Identify which cell holds the provided text, then report its [X, Y] central coordinate. 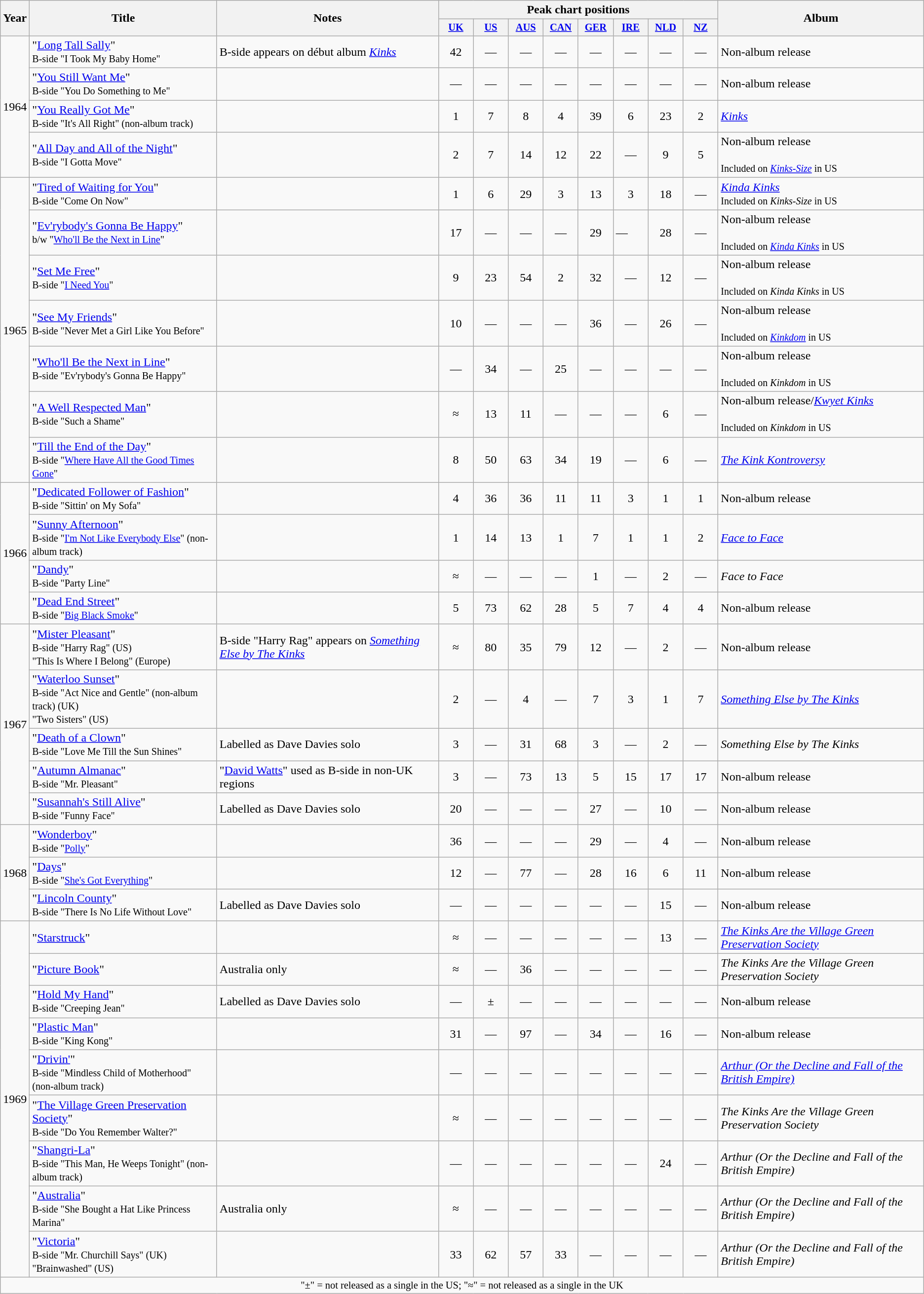
"Tired of Waiting for You"B-side "Come On Now" [123, 194]
GER [595, 28]
"Starstruck" [123, 937]
"Dedicated Follower of Fashion"B-side "Sittin' on My Sofa" [123, 499]
27 [595, 809]
"Dead End Street"B-side "Big Black Smoke" [123, 608]
"Who'll Be the Next in Line"B-side "Ev'rybody's Gonna Be Happy" [123, 369]
"All Day and All of the Night"B-side "I Gotta Move" [123, 155]
"Days"B-side "She's Got Everything" [123, 873]
"Lincoln County"B-side "There Is No Life Without Love" [123, 905]
"Dandy"B-side "Party Line" [123, 576]
50 [491, 460]
"Shangri-La"B-side "This Man, He Weeps Tonight" (non-album track) [123, 1163]
"Ev'rybody's Gonna Be Happy" b/w "Who'll Be the Next in Line" [123, 233]
± [491, 1001]
"Autumn Almanac"B-side "Mr. Pleasant" [123, 777]
"The Village Green Preservation Society"B-side "Do You Remember Walter?" [123, 1118]
"You Really Got Me"B-side "It's All Right" (non-album track) [123, 117]
77 [526, 873]
Non-album releaseIncluded on Kinks-Size in US [821, 155]
"Mister Pleasant"B-side "Harry Rag" (US)"This Is Where I Belong" (Europe) [123, 647]
1968 [15, 873]
"Long Tall Sally" B-side "I Took My Baby Home" [123, 51]
97 [526, 1034]
1969 [15, 1099]
"Set Me Free"B-side "I Need You" [123, 278]
"Australia"B-side "She Bought a Hat Like Princess Marina" [123, 1209]
"Wonderboy"B-side "Polly" [123, 841]
20 [456, 809]
UK [456, 28]
"Hold My Hand"B-side "Creeping Jean" [123, 1001]
"Plastic Man"B-side "King Kong" [123, 1034]
B-side "Harry Rag" appears on Something Else by The Kinks [328, 647]
80 [491, 647]
"Picture Book" [123, 970]
NZ [701, 28]
22 [595, 155]
42 [456, 51]
Kinda KinksIncluded on Kinks-Size in US [821, 194]
Non-album release/Kwyet KinksIncluded on Kinkdom in US [821, 414]
18 [665, 194]
"Susannah's Still Alive"B-side "Funny Face" [123, 809]
"Sunny Afternoon"B-side "I'm Not Like Everybody Else" (non-album track) [123, 537]
"See My Friends"B-side "Never Met a Girl Like You Before" [123, 323]
"±" = not released as a single in the US; "≈" = not released as a single in the UK [462, 1285]
B-side appears on début album Kinks [328, 51]
54 [526, 278]
79 [561, 647]
The Kink Kontroversy [821, 460]
39 [595, 117]
26 [665, 323]
NLD [665, 28]
1966 [15, 553]
"David Watts" used as B-side in non-UK regions [328, 777]
1964 [15, 107]
35 [526, 647]
Year [15, 18]
"Drivin'"B-side "Mindless Child of Motherhood" (non-album track) [123, 1072]
57 [526, 1254]
CAN [561, 28]
AUS [526, 28]
"You Still Want Me"B-side "You Do Something to Me" [123, 84]
68 [561, 745]
Title [123, 18]
"Waterloo Sunset"B-side "Act Nice and Gentle" (non-album track) (UK)"Two Sisters" (US) [123, 699]
Peak chart positions [578, 10]
32 [595, 278]
63 [526, 460]
IRE [631, 28]
1967 [15, 724]
"Victoria"B-side "Mr. Churchill Says" (UK)"Brainwashed" (US) [123, 1254]
19 [595, 460]
"Till the End of the Day"B-side "Where Have All the Good Times Gone" [123, 460]
Notes [328, 18]
Kinks [821, 117]
Album [821, 18]
24 [665, 1163]
US [491, 28]
"Death of a Clown"B-side "Love Me Till the Sun Shines" [123, 745]
1965 [15, 330]
25 [561, 369]
"A Well Respected Man" B-side "Such a Shame" [123, 414]
